Provide the (X, Y) coordinate of the cell's center where the given text is located.  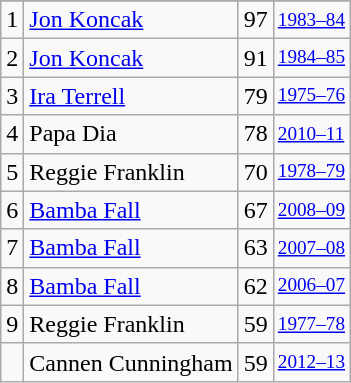
78 (256, 134)
1984–85 (311, 58)
2007–08 (311, 248)
6 (12, 210)
Cannen Cunningham (131, 362)
79 (256, 96)
2012–13 (311, 362)
1978–79 (311, 172)
Ira Terrell (131, 96)
2008–09 (311, 210)
62 (256, 286)
9 (12, 324)
2 (12, 58)
67 (256, 210)
4 (12, 134)
2010–11 (311, 134)
3 (12, 96)
1977–78 (311, 324)
7 (12, 248)
91 (256, 58)
1983–84 (311, 20)
1975–76 (311, 96)
Papa Dia (131, 134)
2006–07 (311, 286)
5 (12, 172)
97 (256, 20)
8 (12, 286)
70 (256, 172)
1 (12, 20)
63 (256, 248)
